From the cell containing the given text, extract its center point as (X, Y) coordinate. 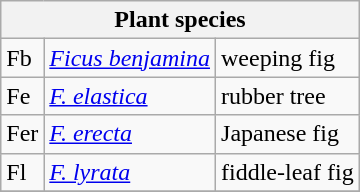
Plant species (180, 20)
F. erecta (130, 134)
F. elastica (130, 96)
Ficus benjamina (130, 58)
F. lyrata (130, 172)
Fer (22, 134)
weeping fig (288, 58)
rubber tree (288, 96)
Japanese fig (288, 134)
Fe (22, 96)
fiddle-leaf fig (288, 172)
Fl (22, 172)
Fb (22, 58)
